From the cell containing the given text, extract its center point as (x, y) coordinate. 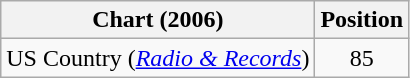
Chart (2006) (158, 20)
85 (362, 58)
Position (362, 20)
US Country (Radio & Records) (158, 58)
